Capture the cell that displays the provided text and extract its (X, Y) central coordinate. 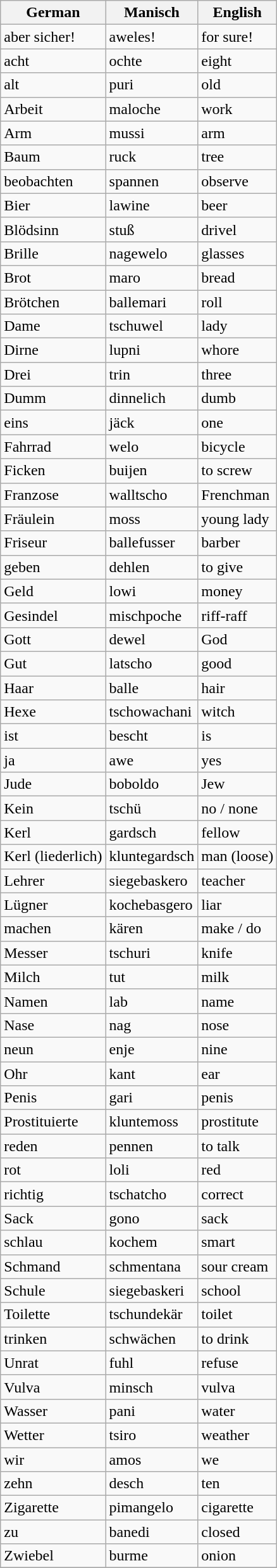
nine (238, 1049)
kant (152, 1074)
nagewelo (152, 253)
knife (238, 953)
old (238, 85)
tut (152, 977)
refuse (238, 1363)
Hexe (53, 712)
beer (238, 205)
trinken (53, 1339)
Lehrer (53, 881)
desch (152, 1484)
Schmand (53, 1266)
machen (53, 929)
Dumm (53, 398)
neun (53, 1049)
boboldo (152, 784)
English (238, 13)
to talk (238, 1146)
mischpoche (152, 615)
latscho (152, 663)
Wetter (53, 1435)
dumb (238, 398)
Blödsinn (53, 229)
gono (152, 1218)
work (238, 109)
Messer (53, 953)
arm (238, 133)
Brille (53, 253)
lady (238, 326)
Arm (53, 133)
sour cream (238, 1266)
dinnelich (152, 398)
Geld (53, 591)
nose (238, 1025)
tschü (152, 808)
young lady (238, 519)
gari (152, 1098)
is (238, 736)
tschuri (152, 953)
three (238, 374)
hair (238, 687)
name (238, 1001)
money (238, 591)
Toilette (53, 1315)
ear (238, 1074)
lab (152, 1001)
ten (238, 1484)
observe (238, 181)
Frenchman (238, 495)
Franzose (53, 495)
aber sicher! (53, 37)
bread (238, 277)
Fahrrad (53, 447)
Arbeit (53, 109)
Bier (53, 205)
balle (152, 687)
no / none (238, 808)
Schule (53, 1291)
maloche (152, 109)
Kerl (53, 832)
stuß (152, 229)
to screw (238, 471)
Brötchen (53, 302)
Namen (53, 1001)
correct (238, 1194)
sack (238, 1218)
Friseur (53, 543)
German (53, 13)
Kein (53, 808)
man (loose) (238, 857)
to give (238, 567)
ruck (152, 157)
lowi (152, 591)
for sure! (238, 37)
smart (238, 1242)
cigarette (238, 1508)
school (238, 1291)
kochebasgero (152, 905)
acht (53, 61)
minsch (152, 1387)
Jew (238, 784)
spannen (152, 181)
ochte (152, 61)
kluntemoss (152, 1122)
Drei (53, 374)
ist (53, 736)
walltscho (152, 495)
siegebaskero (152, 881)
zu (53, 1532)
ja (53, 760)
glasses (238, 253)
moss (152, 519)
rot (53, 1170)
Ohr (53, 1074)
mussi (152, 133)
tree (238, 157)
liar (238, 905)
nag (152, 1025)
whore (238, 350)
reden (53, 1146)
Gesindel (53, 615)
schwächen (152, 1339)
fuhl (152, 1363)
Gott (53, 639)
good (238, 663)
richtig (53, 1194)
Unrat (53, 1363)
Lügner (53, 905)
lupni (152, 350)
schlau (53, 1242)
tschatcho (152, 1194)
gardsch (152, 832)
tschowachani (152, 712)
we (238, 1459)
fellow (238, 832)
puri (152, 85)
tschuwel (152, 326)
penis (238, 1098)
closed (238, 1532)
barber (238, 543)
Penis (53, 1098)
trin (152, 374)
loli (152, 1170)
weather (238, 1435)
ballemari (152, 302)
Zwiebel (53, 1556)
maro (152, 277)
to drink (238, 1339)
dehlen (152, 567)
aweles! (152, 37)
bicycle (238, 447)
alt (53, 85)
witch (238, 712)
eins (53, 423)
toilet (238, 1315)
kochem (152, 1242)
Kerl (liederlich) (53, 857)
awe (152, 760)
vulva (238, 1387)
water (238, 1411)
tsiro (152, 1435)
Wasser (53, 1411)
lawine (152, 205)
siegebaskeri (152, 1291)
banedi (152, 1532)
Manisch (152, 13)
tschundekär (152, 1315)
kären (152, 929)
beobachten (53, 181)
Zigarette (53, 1508)
kluntegardsch (152, 857)
geben (53, 567)
Milch (53, 977)
eight (238, 61)
Baum (53, 157)
Prostituierte (53, 1122)
amos (152, 1459)
jäck (152, 423)
pennen (152, 1146)
pimangelo (152, 1508)
drivel (238, 229)
Haar (53, 687)
roll (238, 302)
pani (152, 1411)
prostitute (238, 1122)
zehn (53, 1484)
schmentana (152, 1266)
Gut (53, 663)
God (238, 639)
Jude (53, 784)
dewel (152, 639)
yes (238, 760)
Dame (53, 326)
riff-raff (238, 615)
onion (238, 1556)
Ficken (53, 471)
Nase (53, 1025)
Sack (53, 1218)
teacher (238, 881)
burme (152, 1556)
buijen (152, 471)
one (238, 423)
Brot (53, 277)
make / do (238, 929)
bescht (152, 736)
red (238, 1170)
welo (152, 447)
Vulva (53, 1387)
Dirne (53, 350)
enje (152, 1049)
ballefusser (152, 543)
Fräulein (53, 519)
wir (53, 1459)
milk (238, 977)
